Extract the (X, Y) coordinate from the center of the cell holding the provided text.  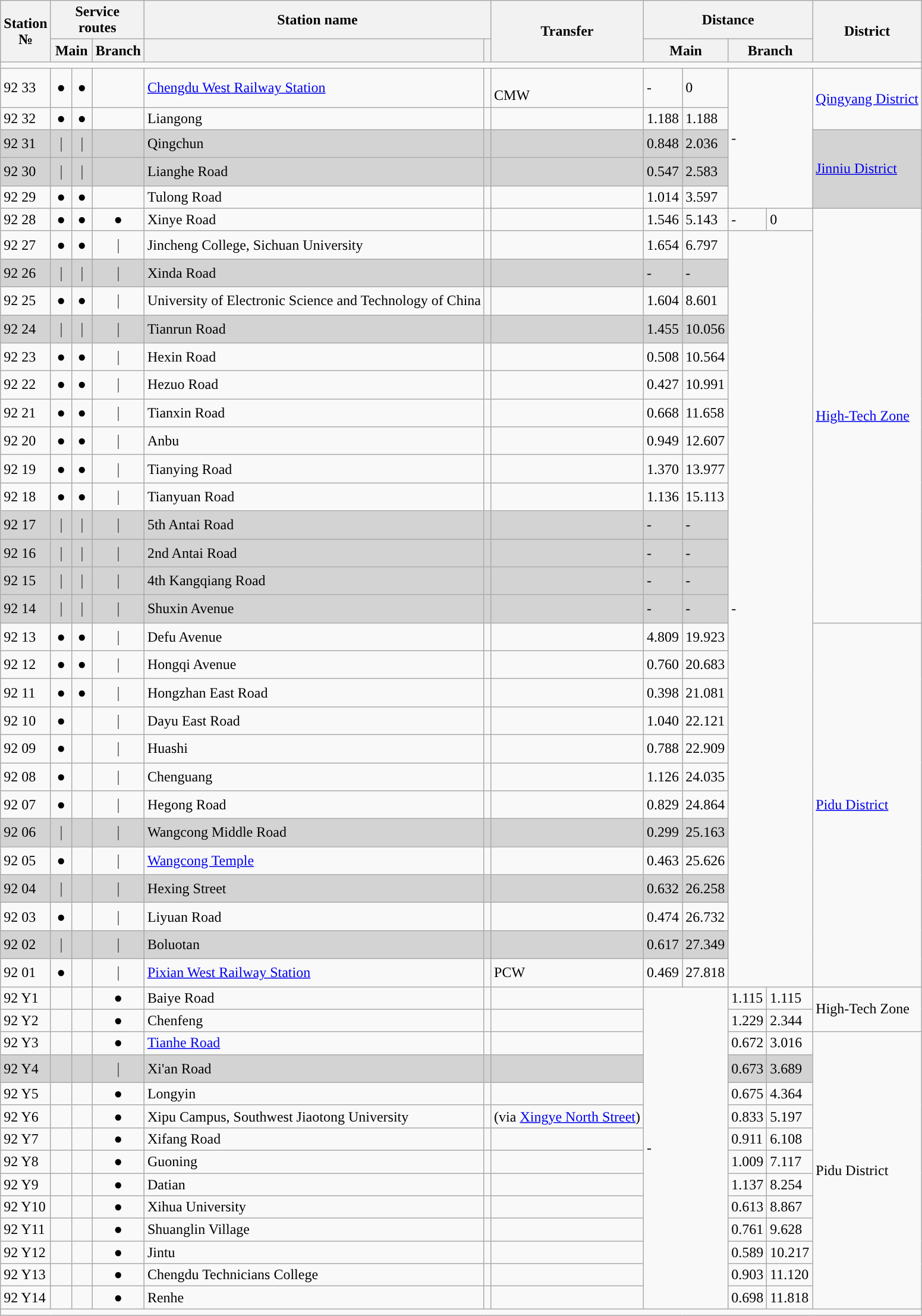
25.163 (705, 833)
92 30 (26, 171)
92 26 (26, 272)
Anbu (314, 441)
PCW (567, 973)
21.081 (705, 692)
Hongzhan East Road (314, 692)
92 14 (26, 609)
Xi'an Road (314, 1068)
Jinniu District (867, 169)
1.229 (748, 1020)
92 18 (26, 497)
92 Y10 (26, 1207)
13.977 (705, 469)
92 04 (26, 888)
Hongqi Avenue (314, 665)
4.809 (663, 636)
Chenfeng (314, 1020)
92 05 (26, 861)
Jintu (314, 1252)
92 07 (26, 805)
Tianhe Road (314, 1043)
Xinda Road (314, 272)
Lianghe Road (314, 171)
92 22 (26, 385)
92 Y4 (26, 1068)
1.137 (748, 1184)
9.628 (789, 1230)
Boluotan (314, 944)
0.949 (663, 441)
CMW (567, 88)
Tianxin Road (314, 413)
Hegong Road (314, 805)
92 33 (26, 88)
0.698 (748, 1298)
92 08 (26, 777)
Wangcong Temple (314, 861)
6.108 (789, 1139)
92 24 (26, 329)
Qingyang District (867, 99)
0.589 (748, 1252)
92 Y2 (26, 1020)
0.463 (663, 861)
Shuanglin Village (314, 1230)
27.818 (705, 973)
1.546 (663, 219)
92 13 (26, 636)
11.120 (789, 1275)
2nd Antai Road (314, 553)
District (867, 31)
Pixian West Railway Station (314, 973)
Wangcong Middle Road (314, 833)
92 17 (26, 524)
Tianyuan Road (314, 497)
92 01 (26, 973)
1.126 (663, 777)
Hexing Street (314, 888)
Xihua University (314, 1207)
11.818 (789, 1298)
Chengdu Technicians College (314, 1275)
Tulong Road (314, 197)
4th Kangqiang Road (314, 580)
10.217 (789, 1252)
Defu Avenue (314, 636)
25.626 (705, 861)
0.474 (663, 917)
Serviceroutes (97, 20)
92 Y14 (26, 1298)
11.658 (705, 413)
22.121 (705, 721)
0.911 (748, 1139)
92 16 (26, 553)
Xifang Road (314, 1139)
5.143 (705, 219)
92 29 (26, 197)
Guoning (314, 1161)
15.113 (705, 497)
92 09 (26, 748)
92 Y7 (26, 1139)
4.364 (789, 1094)
Chengdu West Railway Station (314, 88)
Qingchun (314, 144)
1.370 (663, 469)
26.732 (705, 917)
92 06 (26, 833)
Transfer (567, 31)
92 19 (26, 469)
5.197 (789, 1116)
Datian (314, 1184)
92 31 (26, 144)
0.673 (748, 1068)
0.547 (663, 171)
12.607 (705, 441)
8.254 (789, 1184)
0.833 (748, 1116)
92 Y6 (26, 1116)
0.848 (663, 144)
Renhe (314, 1298)
2.344 (789, 1020)
Jincheng College, Sichuan University (314, 245)
92 21 (26, 413)
0.760 (663, 665)
1.654 (663, 245)
0.672 (748, 1043)
0.632 (663, 888)
8.867 (789, 1207)
10.991 (705, 385)
University of Electronic Science and Technology of China (314, 301)
19.923 (705, 636)
92 11 (26, 692)
1.604 (663, 301)
27.349 (705, 944)
1.040 (663, 721)
Longyin (314, 1094)
92 23 (26, 357)
Distance (728, 20)
6.797 (705, 245)
Shuxin Avenue (314, 609)
92 Y11 (26, 1230)
Xipu Campus, Southwest Jiaotong University (314, 1116)
92 Y13 (26, 1275)
3.016 (789, 1043)
1.136 (663, 497)
3.689 (789, 1068)
92 20 (26, 441)
92 10 (26, 721)
92 32 (26, 118)
22.909 (705, 748)
Tianrun Road (314, 329)
2.036 (705, 144)
92 Y8 (26, 1161)
Liangong (314, 118)
0.508 (663, 357)
20.683 (705, 665)
0.761 (748, 1230)
26.258 (705, 888)
92 Y1 (26, 998)
92 15 (26, 580)
(via Xingye North Street) (567, 1116)
24.035 (705, 777)
Liyuan Road (314, 917)
0.469 (663, 973)
0.398 (663, 692)
0.903 (748, 1275)
1.014 (663, 197)
92 Y9 (26, 1184)
0.829 (663, 805)
8.601 (705, 301)
92 12 (26, 665)
92 Y12 (26, 1252)
1.009 (748, 1161)
92 27 (26, 245)
Chenguang (314, 777)
Station name (317, 20)
1.455 (663, 329)
3.597 (705, 197)
Dayu East Road (314, 721)
10.056 (705, 329)
92 02 (26, 944)
Hexin Road (314, 357)
Tianying Road (314, 469)
Hezuo Road (314, 385)
92 25 (26, 301)
2.583 (705, 171)
Huashi (314, 748)
5th Antai Road (314, 524)
0.617 (663, 944)
0.299 (663, 833)
Baiye Road (314, 998)
Xinye Road (314, 219)
0.613 (748, 1207)
7.117 (789, 1161)
0.668 (663, 413)
92 28 (26, 219)
92 Y5 (26, 1094)
92 03 (26, 917)
0.675 (748, 1094)
24.864 (705, 805)
92 Y3 (26, 1043)
10.564 (705, 357)
Station№ (26, 31)
0.427 (663, 385)
0.788 (663, 748)
